Capture the cell that displays the provided text and extract its (X, Y) central coordinate. 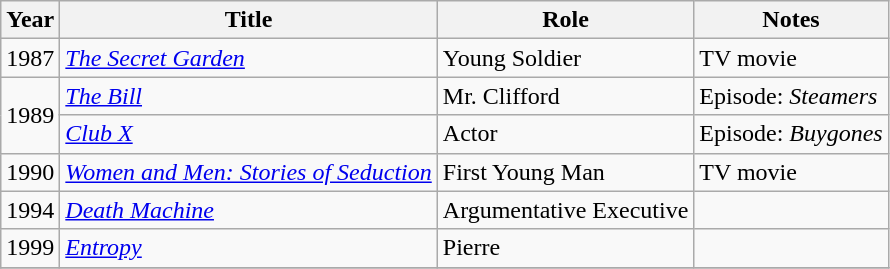
Entropy (248, 248)
Young Soldier (566, 58)
Pierre (566, 248)
First Young Man (566, 172)
1990 (30, 172)
1989 (30, 115)
Year (30, 20)
Club X (248, 134)
1994 (30, 210)
1999 (30, 248)
The Secret Garden (248, 58)
1987 (30, 58)
Argumentative Executive (566, 210)
Notes (791, 20)
Women and Men: Stories of Seduction (248, 172)
Episode: Buygones (791, 134)
Title (248, 20)
Episode: Steamers (791, 96)
Role (566, 20)
The Bill (248, 96)
Mr. Clifford (566, 96)
Actor (566, 134)
Death Machine (248, 210)
